Capture the cell that displays the provided text and extract its [X, Y] central coordinate. 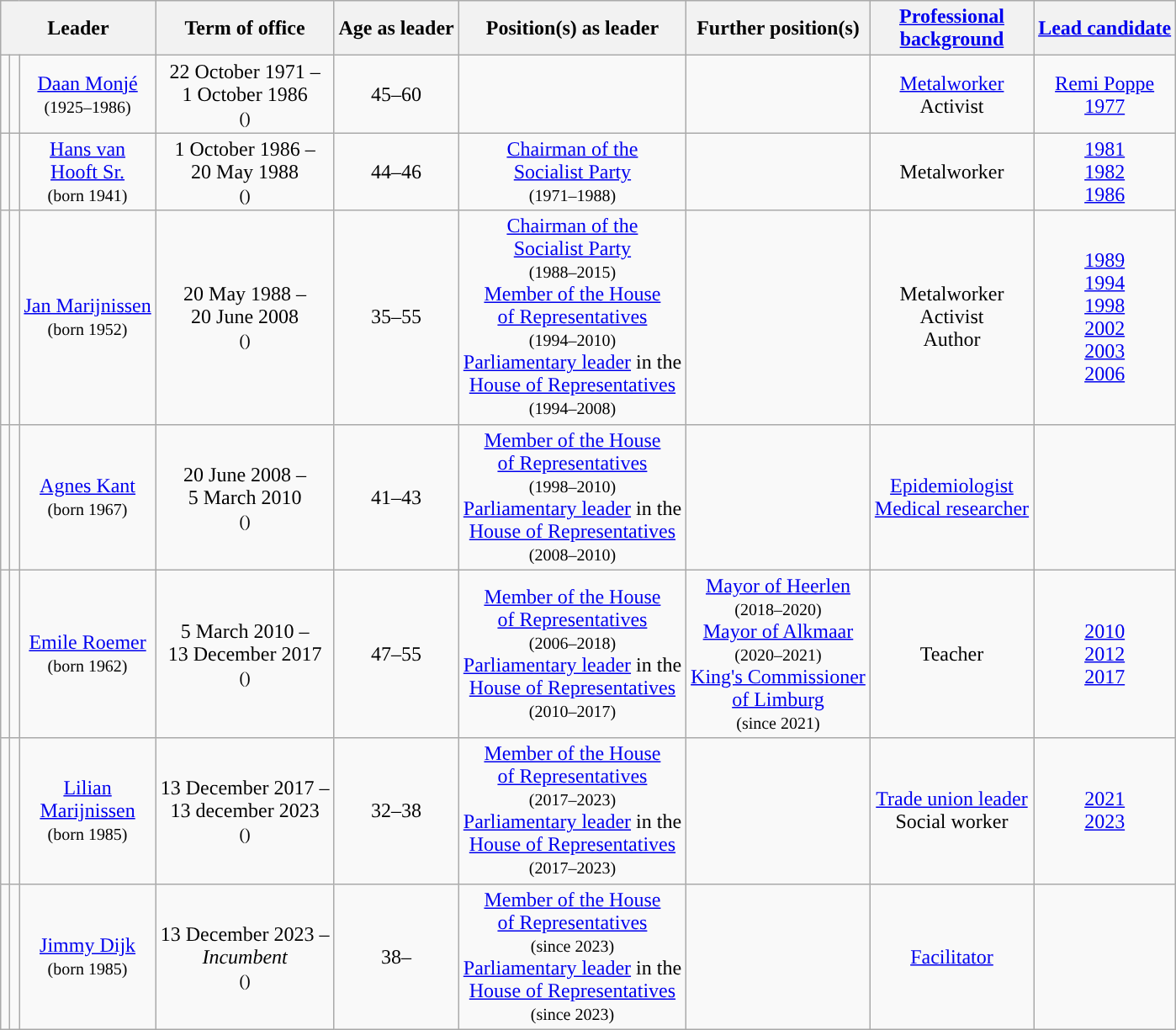
Chairman of the Socialist Party (1971–1988) [572, 172]
44–46 [396, 172]
20 June 2008 – 5 March 2010 () [245, 496]
Hans van Hooft Sr. (born 1941) [87, 172]
2021 2023 [1105, 811]
Epidemiologist Medical researcher [951, 496]
Teacher [951, 654]
Remi Poppe1977 [1105, 94]
Position(s) as leader [572, 29]
Trade union leader Social worker [951, 811]
32–38 [396, 811]
Lead candidate [1105, 29]
35–55 [396, 317]
13 December 2017 – 13 december 2023 () [245, 811]
Agnes Kant (born 1967) [87, 496]
1981 1982 1986 [1105, 172]
Leader [78, 29]
Professional background [951, 29]
Metalworker Activist [951, 94]
38– [396, 956]
Facilitator [951, 956]
Mayor of Heerlen (2018–2020) Mayor of Alkmaar (2020–2021) King's Commissioner of Limburg (since 2021) [779, 654]
1 October 1986 – 20 May 1988 () [245, 172]
2010 2012 2017 [1105, 654]
13 December 2023 – Incumbent () [245, 956]
Daan Monjé (1925–1986) [87, 94]
Member of the House of Representatives (2006–2018) Parliamentary leader in the House of Representatives (2010–2017) [572, 654]
5 March 2010 – 13 December 2017 () [245, 654]
Further position(s) [779, 29]
Member of the House of Representatives (since 2023) Parliamentary leader in the House of Representatives (since 2023) [572, 956]
1989 1994 1998 2002 2003 2006 [1105, 317]
47–55 [396, 654]
Lilian Marijnissen (born 1985) [87, 811]
Metalworker [951, 172]
Jimmy Dijk (born 1985) [87, 956]
Emile Roemer (born 1962) [87, 654]
Member of the House of Representatives (1998–2010) Parliamentary leader in the House of Representatives (2008–2010) [572, 496]
Metalworker Activist Author [951, 317]
20 May 1988 – 20 June 2008 () [245, 317]
Age as leader [396, 29]
22 October 1971 – 1 October 1986 () [245, 94]
Member of the House of Representatives (2017–2023) Parliamentary leader in the House of Representatives (2017–2023) [572, 811]
41–43 [396, 496]
Term of office [245, 29]
Jan Marijnissen (born 1952) [87, 317]
45–60 [396, 94]
